Determine the (X, Y) coordinate at the center of the cell enclosing the given text.  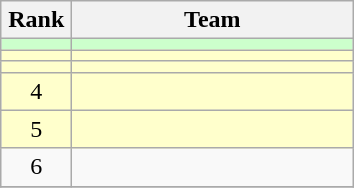
4 (36, 91)
Rank (36, 20)
5 (36, 129)
6 (36, 167)
Team (212, 20)
